Return (X, Y) of the center of cell containing provided text 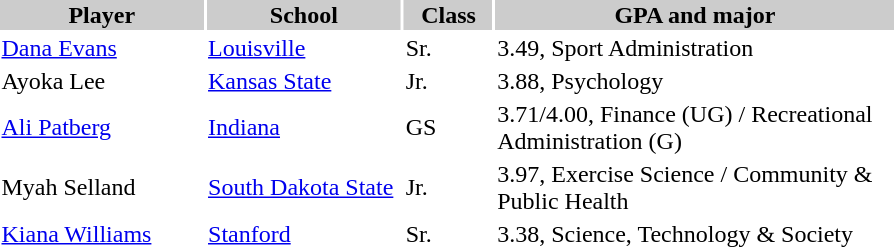
Kansas State (304, 81)
3.88, Psychology (695, 81)
Player (102, 15)
Sr. (448, 48)
Class (448, 15)
3.49, Sport Administration (695, 48)
GPA and major (695, 15)
Ali Patberg (102, 128)
School (304, 15)
Dana Evans (102, 48)
Ayoka Lee (102, 81)
3.97, Exercise Science / Community & Public Health (695, 188)
Indiana (304, 128)
South Dakota State (304, 188)
Louisville (304, 48)
3.71/4.00, Finance (UG) / Recreational Administration (G) (695, 128)
GS (448, 128)
Myah Selland (102, 188)
